Return [x, y] of the center of cell containing provided text 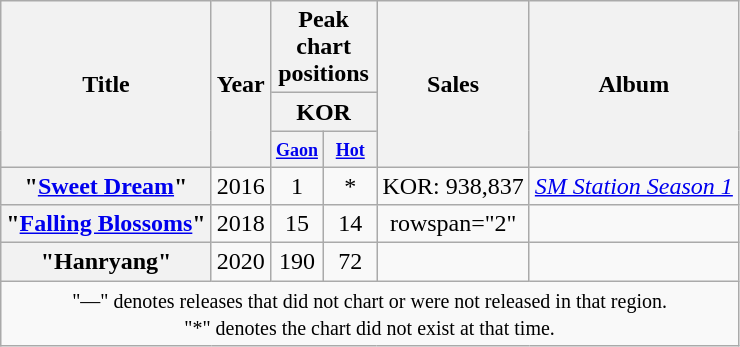
* [350, 185]
14 [350, 224]
Title [106, 84]
"Hanryang" [106, 262]
"—" denotes releases that did not chart or were not released in that region."*" denotes the chart did not exist at that time. [370, 314]
Year [240, 84]
Sales [453, 84]
Peak chart positions [324, 47]
2016 [240, 185]
SM Station Season 1 [634, 185]
"Sweet Dream" [106, 185]
Album [634, 84]
rowspan="2" [453, 224]
"Falling Blossoms" [106, 224]
15 [296, 224]
KOR: 938,837 [453, 185]
KOR [324, 112]
Gaon [296, 149]
72 [350, 262]
1 [296, 185]
Hot [350, 149]
2020 [240, 262]
2018 [240, 224]
190 [296, 262]
